Scan for the cell matching the given text and deliver its (X, Y) coordinate at center. 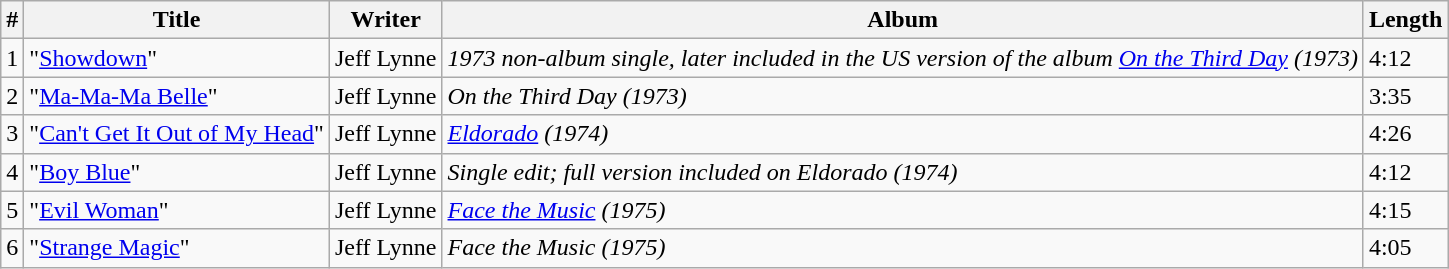
4 (12, 172)
"Strange Magic" (177, 248)
3:35 (1405, 96)
"Showdown" (177, 58)
4:05 (1405, 248)
Album (902, 20)
4:15 (1405, 210)
3 (12, 134)
1 (12, 58)
"Ma-Ma-Ma Belle" (177, 96)
"Evil Woman" (177, 210)
"Boy Blue" (177, 172)
On the Third Day (1973) (902, 96)
5 (12, 210)
# (12, 20)
Writer (386, 20)
"Can't Get It Out of My Head" (177, 134)
4:26 (1405, 134)
1973 non-album single, later included in the US version of the album On the Third Day (1973) (902, 58)
Eldorado (1974) (902, 134)
Title (177, 20)
Length (1405, 20)
2 (12, 96)
Single edit; full version included on Eldorado (1974) (902, 172)
6 (12, 248)
